For the text-containing cell, return its midpoint in [x, y] coordinate format. 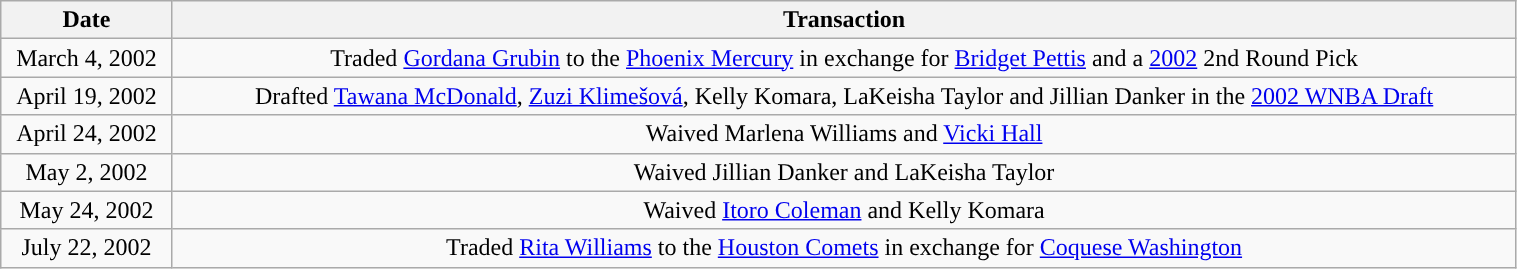
Traded Gordana Grubin to the Phoenix Mercury in exchange for Bridget Pettis and a 2002 2nd Round Pick [844, 58]
April 19, 2002 [86, 96]
Traded Rita Williams to the Houston Comets in exchange for Coquese Washington [844, 248]
May 2, 2002 [86, 172]
July 22, 2002 [86, 248]
March 4, 2002 [86, 58]
May 24, 2002 [86, 210]
Transaction [844, 20]
Waived Marlena Williams and Vicki Hall [844, 134]
Waived Itoro Coleman and Kelly Komara [844, 210]
Date [86, 20]
Drafted Tawana McDonald, Zuzi Klimešová, Kelly Komara, LaKeisha Taylor and Jillian Danker in the 2002 WNBA Draft [844, 96]
Waived Jillian Danker and LaKeisha Taylor [844, 172]
April 24, 2002 [86, 134]
